For the text-containing cell, return its midpoint in [X, Y] coordinate format. 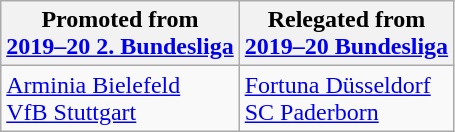
Relegated from2019–20 Bundesliga [346, 34]
Promoted from2019–20 2. Bundesliga [120, 34]
Fortuna DüsseldorfSC Paderborn [346, 98]
Arminia BielefeldVfB Stuttgart [120, 98]
